Capture the cell that displays the provided text and extract its (x, y) central coordinate. 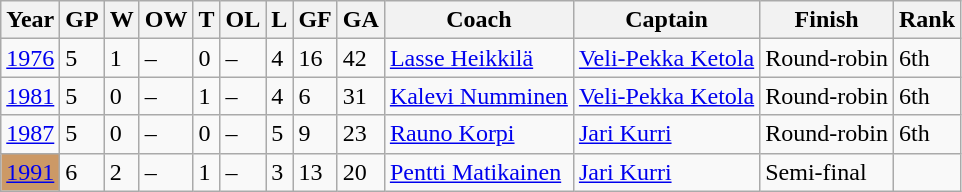
Year (30, 20)
OW (166, 20)
1991 (30, 172)
Captain (666, 20)
Semi-final (827, 172)
GF (315, 20)
GP (82, 20)
L (280, 20)
Pentti Matikainen (478, 172)
Lasse Heikkilä (478, 58)
42 (360, 58)
GA (360, 20)
Finish (827, 20)
Kalevi Numminen (478, 96)
Coach (478, 20)
23 (360, 134)
16 (315, 58)
13 (315, 172)
Rank (926, 20)
2 (122, 172)
1981 (30, 96)
OL (243, 20)
9 (315, 134)
1976 (30, 58)
3 (280, 172)
Rauno Korpi (478, 134)
1987 (30, 134)
31 (360, 96)
T (206, 20)
20 (360, 172)
W (122, 20)
